Scan for the cell matching the given text and deliver its (X, Y) coordinate at center. 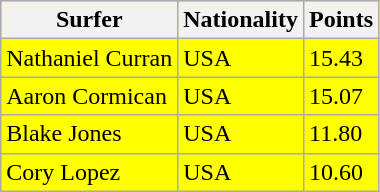
Nathaniel Curran (90, 58)
11.80 (340, 134)
Surfer (90, 20)
10.60 (340, 172)
Aaron Cormican (90, 96)
Points (340, 20)
Nationality (241, 20)
15.43 (340, 58)
15.07 (340, 96)
Blake Jones (90, 134)
Cory Lopez (90, 172)
